For the text-containing cell, return its midpoint in [x, y] coordinate format. 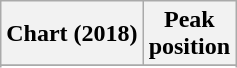
Peak position [189, 34]
Chart (2018) [72, 34]
